Detect which cell encompasses the target text, then output its [X, Y] center coordinate. 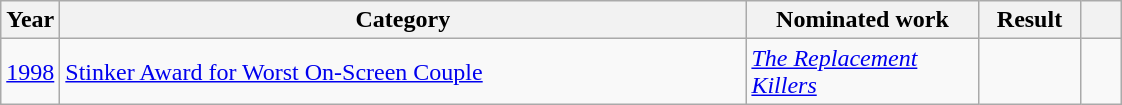
Result [1030, 20]
Year [30, 20]
Category [403, 20]
Stinker Award for Worst On-Screen Couple [403, 72]
The Replacement Killers [862, 72]
1998 [30, 72]
Nominated work [862, 20]
